Return [X, Y] of the center of cell containing provided text 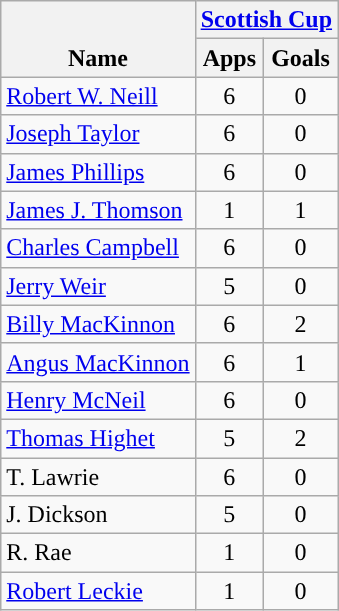
R. Rae [98, 553]
Robert W. Neill [98, 96]
Jerry Weir [98, 286]
Charles Campbell [98, 248]
Billy MacKinnon [98, 324]
Angus MacKinnon [98, 362]
Thomas Highet [98, 438]
J. Dickson [98, 515]
James Phillips [98, 172]
Name [98, 39]
Henry McNeil [98, 400]
Goals [301, 58]
Robert Leckie [98, 591]
Scottish Cup [266, 20]
James J. Thomson [98, 210]
T. Lawrie [98, 477]
Joseph Taylor [98, 134]
Apps [229, 58]
